Identify which cell holds the provided text, then report its [X, Y] central coordinate. 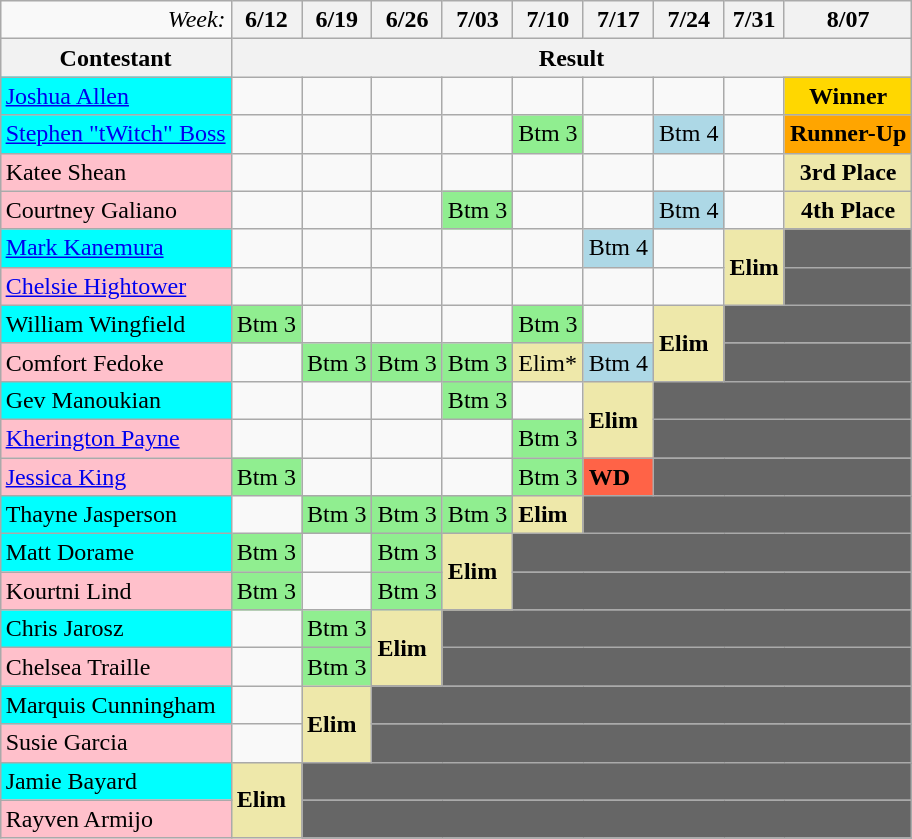
Susie Garcia [116, 743]
Chelsea Traille [116, 667]
7/10 [548, 20]
Katee Shean [116, 172]
WD [618, 477]
Jessica King [116, 477]
Jamie Bayard [116, 781]
Gev Manoukian [116, 400]
3rd Place [848, 172]
7/03 [477, 20]
Runner-Up [848, 134]
6/12 [266, 20]
Result [572, 58]
Elim* [548, 362]
Matt Dorame [116, 553]
Rayven Armijo [116, 819]
Stephen "tWitch" Boss [116, 134]
4th Place [848, 210]
Kherington Payne [116, 438]
6/19 [337, 20]
7/31 [754, 20]
7/17 [618, 20]
Courtney Galiano [116, 210]
Contestant [116, 58]
Chris Jarosz [116, 629]
Chelsie Hightower [116, 286]
6/26 [407, 20]
Marquis Cunningham [116, 705]
Joshua Allen [116, 96]
Mark Kanemura [116, 248]
Kourtni Lind [116, 591]
Winner [848, 96]
William Wingfield [116, 324]
8/07 [848, 20]
7/24 [689, 20]
Thayne Jasperson [116, 515]
Comfort Fedoke [116, 362]
Week: [116, 20]
